Return (x, y) of the center of cell containing provided text 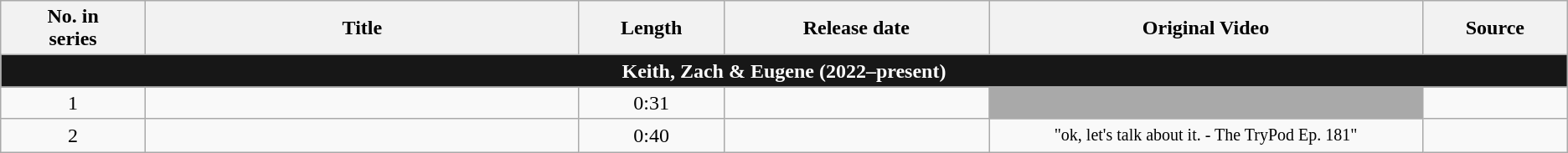
Release date (856, 28)
Title (362, 28)
"ok, let's talk about it. - The TryPod Ep. 181" (1206, 135)
No. inseries (74, 28)
2 (74, 135)
Source (1496, 28)
0:40 (652, 135)
0:31 (652, 103)
Length (652, 28)
Original Video (1206, 28)
1 (74, 103)
Keith, Zach & Eugene (2022–present) (784, 71)
